Scan for the cell matching the given text and deliver its [x, y] coordinate at center. 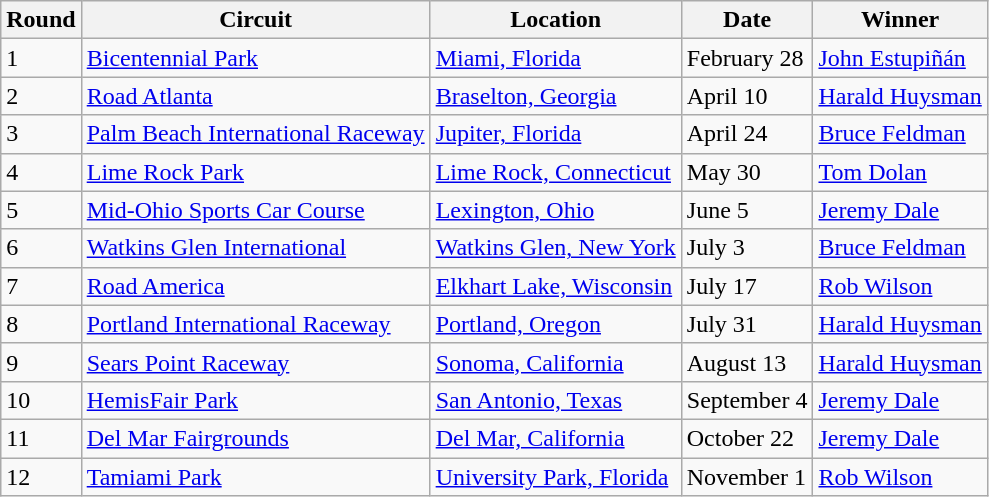
October 22 [747, 438]
Tom Dolan [900, 172]
12 [41, 477]
June 5 [747, 210]
HemisFair Park [256, 400]
10 [41, 400]
9 [41, 362]
3 [41, 134]
July 17 [747, 286]
San Antonio, Texas [556, 400]
Round [41, 20]
8 [41, 324]
April 10 [747, 96]
Del Mar Fairgrounds [256, 438]
Sears Point Raceway [256, 362]
5 [41, 210]
Road America [256, 286]
Portland International Raceway [256, 324]
July 3 [747, 248]
July 31 [747, 324]
Bicentennial Park [256, 58]
11 [41, 438]
Palm Beach International Raceway [256, 134]
Del Mar, California [556, 438]
Winner [900, 20]
August 13 [747, 362]
Jupiter, Florida [556, 134]
Elkhart Lake, Wisconsin [556, 286]
John Estupiñán [900, 58]
Lexington, Ohio [556, 210]
6 [41, 248]
April 24 [747, 134]
September 4 [747, 400]
February 28 [747, 58]
May 30 [747, 172]
Tamiami Park [256, 477]
Miami, Florida [556, 58]
Watkins Glen, New York [556, 248]
4 [41, 172]
November 1 [747, 477]
Braselton, Georgia [556, 96]
Lime Rock, Connecticut [556, 172]
Mid-Ohio Sports Car Course [256, 210]
Road Atlanta [256, 96]
University Park, Florida [556, 477]
Lime Rock Park [256, 172]
Date [747, 20]
Circuit [256, 20]
Sonoma, California [556, 362]
Portland, Oregon [556, 324]
7 [41, 286]
1 [41, 58]
2 [41, 96]
Location [556, 20]
Watkins Glen International [256, 248]
